Detect which cell encompasses the target text, then output its (X, Y) center coordinate. 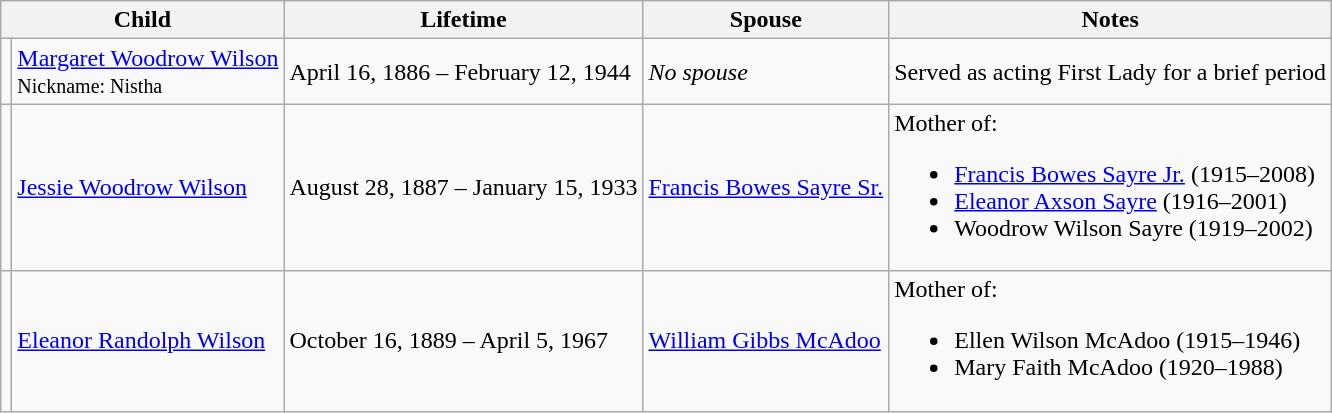
Served as acting First Lady for a brief period (1110, 72)
Margaret Woodrow WilsonNickname: Nistha (148, 72)
William Gibbs McAdoo (766, 341)
Francis Bowes Sayre Sr. (766, 188)
Spouse (766, 20)
Mother of:Francis Bowes Sayre Jr. (1915–2008)Eleanor Axson Sayre (1916–2001)Woodrow Wilson Sayre (1919–2002) (1110, 188)
Eleanor Randolph Wilson (148, 341)
Mother of:Ellen Wilson McAdoo (1915–1946)Mary Faith McAdoo (1920–1988) (1110, 341)
Jessie Woodrow Wilson (148, 188)
August 28, 1887 – January 15, 1933 (464, 188)
Child (142, 20)
No spouse (766, 72)
April 16, 1886 – February 12, 1944 (464, 72)
Lifetime (464, 20)
Notes (1110, 20)
October 16, 1889 – April 5, 1967 (464, 341)
